Capture the cell that displays the provided text and extract its (X, Y) central coordinate. 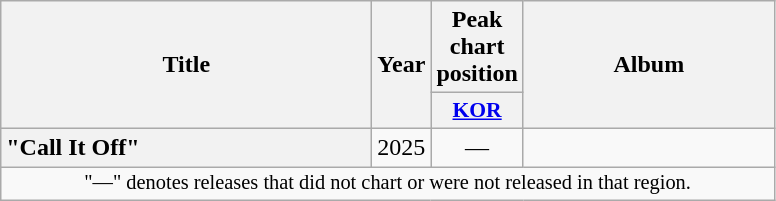
Peak chart position (477, 47)
Title (186, 65)
Year (402, 65)
— (477, 147)
2025 (402, 147)
Album (648, 65)
"—" denotes releases that did not chart or were not released in that region. (388, 183)
KOR (477, 111)
"Call It Off" (186, 147)
